Output the (X, Y) coordinate of the center of the cell containing the given text.  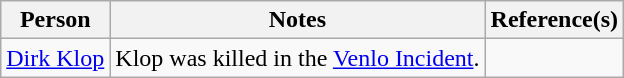
Dirk Klop (56, 58)
Reference(s) (554, 20)
Person (56, 20)
Klop was killed in the Venlo Incident. (298, 58)
Notes (298, 20)
